Return the (X, Y) coordinate for the center point of the cell that contains the specified text.  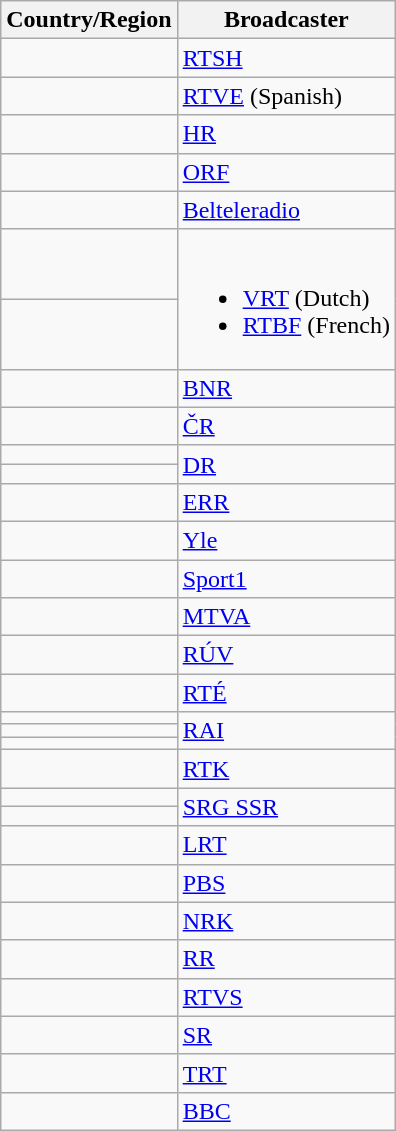
RAI (286, 731)
Country/Region (89, 20)
Belteleradio (286, 210)
Sport1 (286, 579)
DR (286, 464)
VRT (Dutch)RTBF (French) (286, 299)
Yle (286, 540)
ERR (286, 502)
RÚV (286, 655)
LRT (286, 845)
PBS (286, 883)
RTVS (286, 997)
RTSH (286, 58)
SR (286, 1035)
Broadcaster (286, 20)
RTVE (Spanish) (286, 96)
NRK (286, 921)
BNR (286, 388)
RTK (286, 769)
SRG SSR (286, 807)
TRT (286, 1073)
RR (286, 959)
MTVA (286, 617)
HR (286, 134)
BBC (286, 1111)
RTÉ (286, 693)
ORF (286, 172)
ČR (286, 426)
